Search for the cell housing the specified text and yield its [x, y] center coordinate. 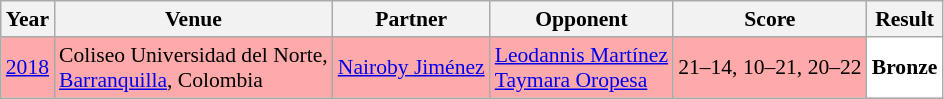
Opponent [582, 19]
Leodannis Martínez Taymara Oropesa [582, 68]
Bronze [905, 68]
Venue [194, 19]
Score [770, 19]
Year [28, 19]
Partner [412, 19]
2018 [28, 68]
21–14, 10–21, 20–22 [770, 68]
Nairoby Jiménez [412, 68]
Result [905, 19]
Coliseo Universidad del Norte,Barranquilla, Colombia [194, 68]
